Extract the [X, Y] coordinate from the center of the cell holding the provided text.  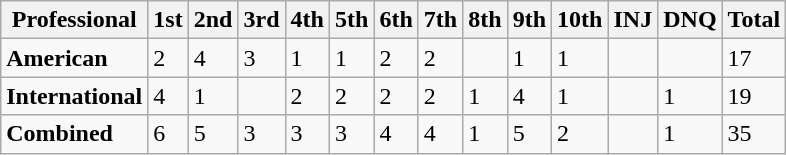
International [74, 96]
2nd [213, 20]
4th [307, 20]
Combined [74, 134]
1st [168, 20]
6 [168, 134]
Total [754, 20]
35 [754, 134]
10th [580, 20]
5th [351, 20]
Professional [74, 20]
17 [754, 58]
3rd [262, 20]
19 [754, 96]
6th [396, 20]
8th [485, 20]
INJ [633, 20]
7th [440, 20]
American [74, 58]
DNQ [690, 20]
9th [529, 20]
